Return (x, y) of the center of cell containing provided text 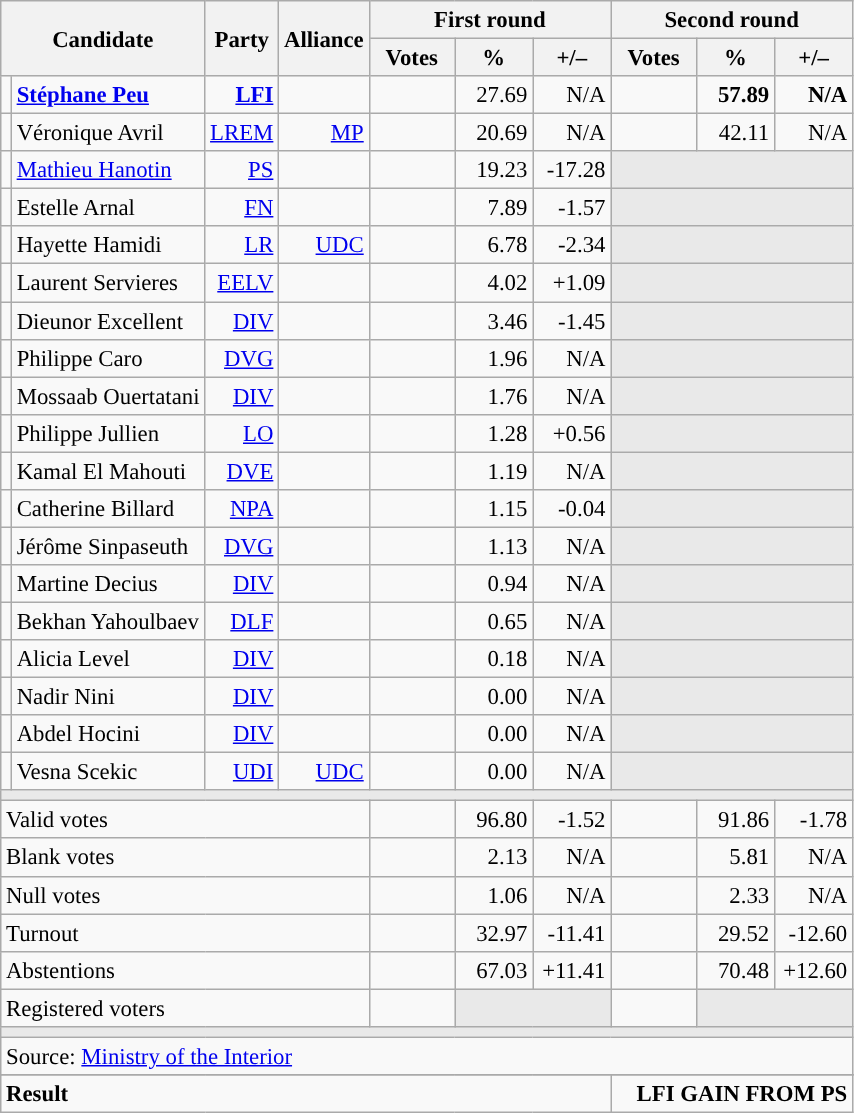
2.13 (494, 858)
Philippe Caro (108, 358)
1.06 (494, 895)
Catherine Billard (108, 509)
UDI (242, 772)
Abstentions (185, 970)
+11.41 (572, 970)
First round (490, 20)
1.96 (494, 358)
Party (242, 38)
Result (306, 1094)
-2.34 (572, 245)
Kamal El Mahouti (108, 471)
0.94 (494, 584)
Philippe Jullien (108, 433)
Bekhan Yahoulbaev (108, 621)
LREM (242, 133)
EELV (242, 283)
42.11 (735, 133)
Nadir Nini (108, 697)
2.33 (735, 895)
Null votes (185, 895)
NPA (242, 509)
27.69 (494, 95)
Registered voters (185, 1008)
5.81 (735, 858)
29.52 (735, 933)
-1.78 (813, 820)
Turnout (185, 933)
DVE (242, 471)
Véronique Avril (108, 133)
1.76 (494, 396)
LFI (242, 95)
Source: Ministry of the Interior (427, 1056)
+0.56 (572, 433)
32.97 (494, 933)
Mossaab Ouertatani (108, 396)
-1.52 (572, 820)
LO (242, 433)
0.18 (494, 659)
Blank votes (185, 858)
+12.60 (813, 970)
-1.57 (572, 208)
+1.09 (572, 283)
Alliance (324, 38)
67.03 (494, 970)
1.15 (494, 509)
57.89 (735, 95)
Dieunor Excellent (108, 321)
1.19 (494, 471)
Jérôme Sinpaseuth (108, 546)
PS (242, 170)
Vesna Scekic (108, 772)
Valid votes (185, 820)
-12.60 (813, 933)
LR (242, 245)
70.48 (735, 970)
1.13 (494, 546)
6.78 (494, 245)
Mathieu Hanotin (108, 170)
FN (242, 208)
-0.04 (572, 509)
Alicia Level (108, 659)
1.28 (494, 433)
LFI GAIN FROM PS (732, 1094)
91.86 (735, 820)
20.69 (494, 133)
DLF (242, 621)
Stéphane Peu (108, 95)
4.02 (494, 283)
Estelle Arnal (108, 208)
0.65 (494, 621)
Hayette Hamidi (108, 245)
Candidate (103, 38)
Abdel Hocini (108, 734)
7.89 (494, 208)
19.23 (494, 170)
-11.41 (572, 933)
-17.28 (572, 170)
Martine Decius (108, 584)
Laurent Servieres (108, 283)
3.46 (494, 321)
Second round (732, 20)
96.80 (494, 820)
MP (324, 133)
-1.45 (572, 321)
